Provide the [x, y] coordinate of the cell's center where the given text is located.  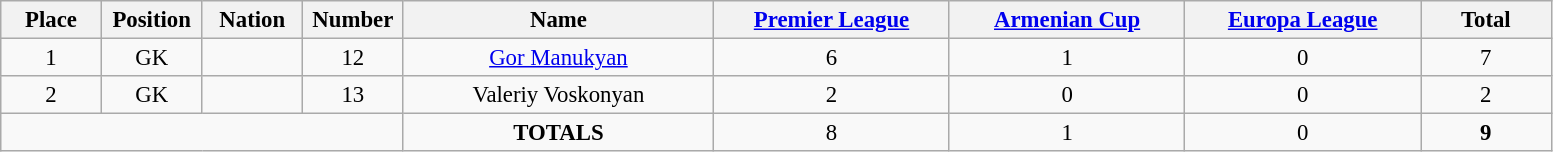
9 [1486, 133]
Europa League [1303, 20]
Number [354, 20]
Premier League [832, 20]
TOTALS [558, 133]
Armenian Cup [1067, 20]
13 [354, 95]
Total [1486, 20]
Nation [252, 20]
8 [832, 133]
Position [152, 20]
6 [832, 58]
12 [354, 58]
Valeriy Voskonyan [558, 95]
7 [1486, 58]
Place [52, 20]
Name [558, 20]
Gor Manukyan [558, 58]
